From the cell containing the given text, extract its center point as (X, Y) coordinate. 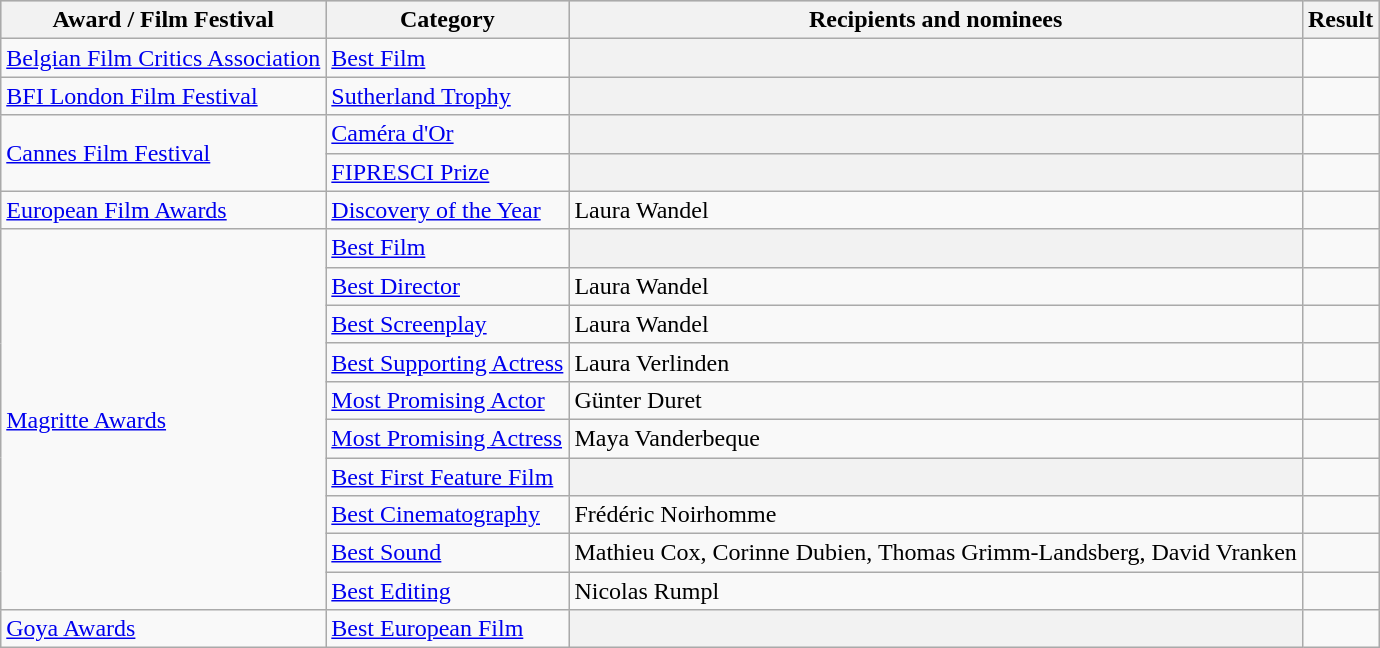
Best Sound (448, 553)
Günter Duret (936, 400)
Mathieu Cox, Corinne Dubien, Thomas Grimm-Landsberg, David Vranken (936, 553)
Most Promising Actor (448, 400)
BFI London Film Festival (164, 96)
Result (1340, 20)
Award / Film Festival (164, 20)
Best European Film (448, 629)
FIPRESCI Prize (448, 172)
Laura Verlinden (936, 362)
Best Editing (448, 591)
Best First Feature Film (448, 477)
Cannes Film Festival (164, 153)
Best Director (448, 286)
Frédéric Noirhomme (936, 515)
Discovery of the Year (448, 210)
European Film Awards (164, 210)
Category (448, 20)
Caméra d'Or (448, 134)
Recipients and nominees (936, 20)
Sutherland Trophy (448, 96)
Belgian Film Critics Association (164, 58)
Best Cinematography (448, 515)
Nicolas Rumpl (936, 591)
Best Supporting Actress (448, 362)
Maya Vanderbeque (936, 438)
Magritte Awards (164, 420)
Goya Awards (164, 629)
Best Screenplay (448, 324)
Most Promising Actress (448, 438)
